For the text-containing cell, return its midpoint in (x, y) coordinate format. 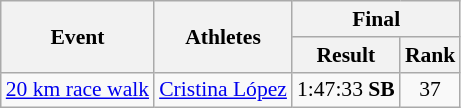
Final (376, 19)
Athletes (223, 36)
Rank (430, 55)
1:47:33 SB (346, 90)
37 (430, 90)
Cristina López (223, 90)
Result (346, 55)
Event (78, 36)
20 km race walk (78, 90)
